Locate the cell with the specified text and output its [x, y] center coordinate. 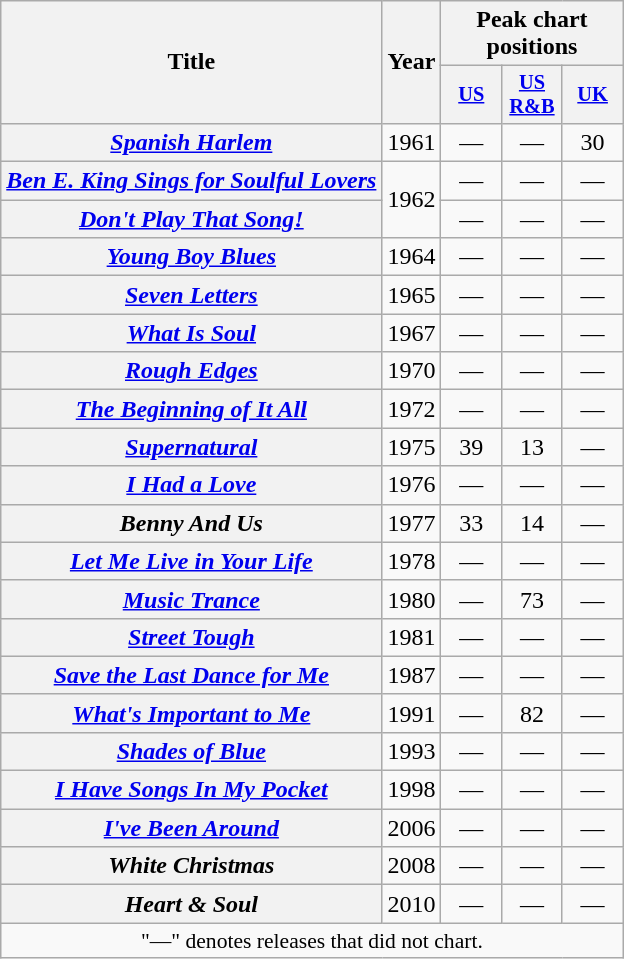
Rough Edges [192, 371]
Year [412, 62]
"—" denotes releases that did not chart. [312, 941]
Street Tough [192, 637]
US [472, 95]
33 [472, 523]
Title [192, 62]
13 [532, 447]
1975 [412, 447]
Heart & Soul [192, 904]
I Had a Love [192, 485]
1961 [412, 142]
Supernatural [192, 447]
1993 [412, 751]
I Have Songs In My Pocket [192, 790]
1976 [412, 485]
Shades of Blue [192, 751]
Young Boy Blues [192, 257]
1998 [412, 790]
UK [592, 95]
2008 [412, 866]
1972 [412, 409]
What Is Soul [192, 333]
1970 [412, 371]
USR&B [532, 95]
Benny And Us [192, 523]
1981 [412, 637]
1991 [412, 713]
1967 [412, 333]
White Christmas [192, 866]
1962 [412, 200]
Let Me Live in Your Life [192, 561]
What's Important to Me [192, 713]
Spanish Harlem [192, 142]
1964 [412, 257]
Music Trance [192, 599]
30 [592, 142]
Save the Last Dance for Me [192, 675]
39 [472, 447]
1987 [412, 675]
Peak chart positions [532, 34]
I've Been Around [192, 828]
Seven Letters [192, 295]
2006 [412, 828]
1978 [412, 561]
82 [532, 713]
1977 [412, 523]
73 [532, 599]
Ben E. King Sings for Soulful Lovers [192, 181]
Don't Play That Song! [192, 219]
The Beginning of It All [192, 409]
1965 [412, 295]
14 [532, 523]
2010 [412, 904]
1980 [412, 599]
